Find where the given text appears and provide that cell's center as [X, Y] coordinate. 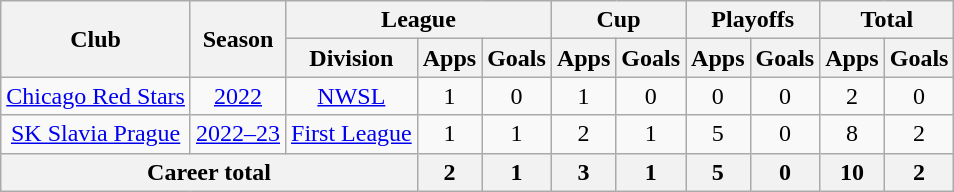
2022 [238, 96]
Total [887, 20]
NWSL [352, 96]
First League [352, 134]
Playoffs [753, 20]
2022–23 [238, 134]
Career total [209, 172]
Chicago Red Stars [96, 96]
Season [238, 39]
Club [96, 39]
Cup [618, 20]
8 [852, 134]
10 [852, 172]
Division [352, 58]
3 [583, 172]
SK Slavia Prague [96, 134]
League [419, 20]
